Capture the cell that displays the provided text and extract its [X, Y] central coordinate. 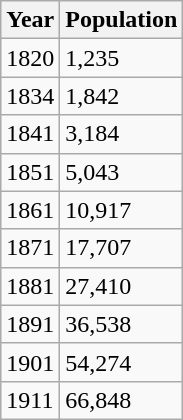
17,707 [122, 248]
1891 [30, 324]
3,184 [122, 134]
1,235 [122, 58]
10,917 [122, 210]
1881 [30, 286]
Population [122, 20]
1834 [30, 96]
1851 [30, 172]
1911 [30, 400]
1841 [30, 134]
36,538 [122, 324]
1871 [30, 248]
27,410 [122, 286]
5,043 [122, 172]
1820 [30, 58]
Year [30, 20]
1901 [30, 362]
54,274 [122, 362]
66,848 [122, 400]
1,842 [122, 96]
1861 [30, 210]
